Return [x, y] of the center of cell containing provided text 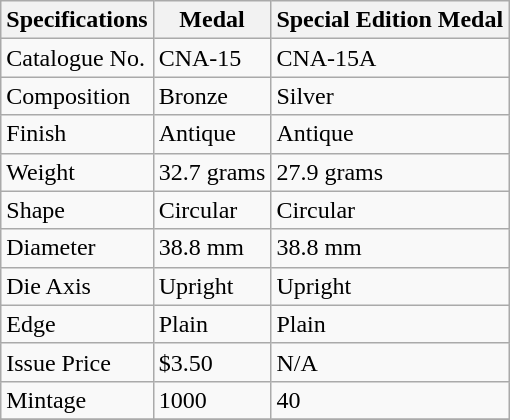
Finish [77, 134]
Special Edition Medal [390, 20]
1000 [212, 400]
N/A [390, 362]
Edge [77, 324]
CNA-15 [212, 58]
Issue Price [77, 362]
Diameter [77, 248]
Medal [212, 20]
40 [390, 400]
Catalogue No. [77, 58]
Bronze [212, 96]
Weight [77, 172]
27.9 grams [390, 172]
Die Axis [77, 286]
Silver [390, 96]
Composition [77, 96]
Shape [77, 210]
CNA-15A [390, 58]
$3.50 [212, 362]
32.7 grams [212, 172]
Mintage [77, 400]
Specifications [77, 20]
